From the cell containing the given text, extract its center point as (x, y) coordinate. 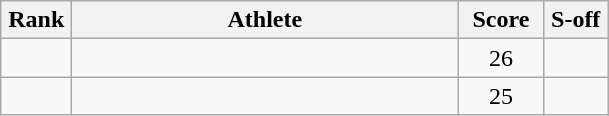
25 (501, 96)
26 (501, 58)
S-off (576, 20)
Rank (36, 20)
Score (501, 20)
Athlete (265, 20)
